Search for the cell housing the specified text and yield its [X, Y] center coordinate. 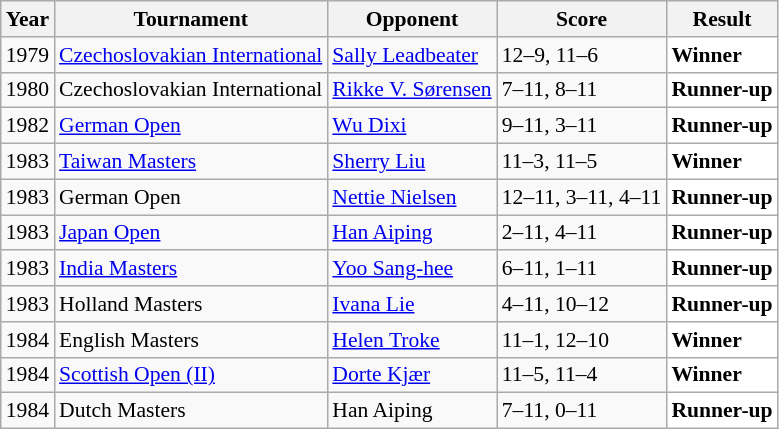
1980 [28, 90]
Wu Dixi [412, 126]
Year [28, 19]
Result [722, 19]
Sherry Liu [412, 162]
India Masters [190, 269]
Scottish Open (II) [190, 375]
Dutch Masters [190, 411]
11–1, 12–10 [582, 340]
Helen Troke [412, 340]
4–11, 10–12 [582, 304]
Tournament [190, 19]
1982 [28, 126]
Holland Masters [190, 304]
Taiwan Masters [190, 162]
12–9, 11–6 [582, 55]
Ivana Lie [412, 304]
11–5, 11–4 [582, 375]
English Masters [190, 340]
12–11, 3–11, 4–11 [582, 197]
Score [582, 19]
Yoo Sang-hee [412, 269]
Dorte Kjær [412, 375]
9–11, 3–11 [582, 126]
Rikke V. Sørensen [412, 90]
6–11, 1–11 [582, 269]
7–11, 0–11 [582, 411]
1979 [28, 55]
2–11, 4–11 [582, 233]
Sally Leadbeater [412, 55]
7–11, 8–11 [582, 90]
Nettie Nielsen [412, 197]
11–3, 11–5 [582, 162]
Japan Open [190, 233]
Opponent [412, 19]
